For the text-containing cell, return its midpoint in [x, y] coordinate format. 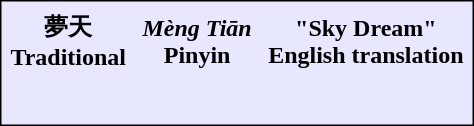
"Sky Dream"English translation [366, 41]
Mèng TiānPinyin [197, 41]
夢天Traditional [68, 41]
